Detect which cell encompasses the target text, then output its [X, Y] center coordinate. 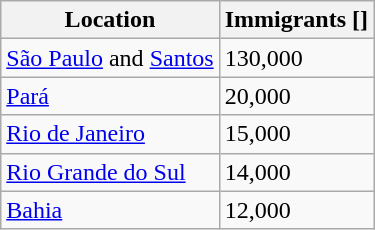
São Paulo and Santos [110, 58]
130,000 [296, 58]
Pará [110, 96]
Immigrants [] [296, 20]
12,000 [296, 210]
Rio Grande do Sul [110, 172]
14,000 [296, 172]
Rio de Janeiro [110, 134]
Location [110, 20]
15,000 [296, 134]
Bahia [110, 210]
20,000 [296, 96]
